Return the (X, Y) coordinate for the center point of the cell that contains the specified text.  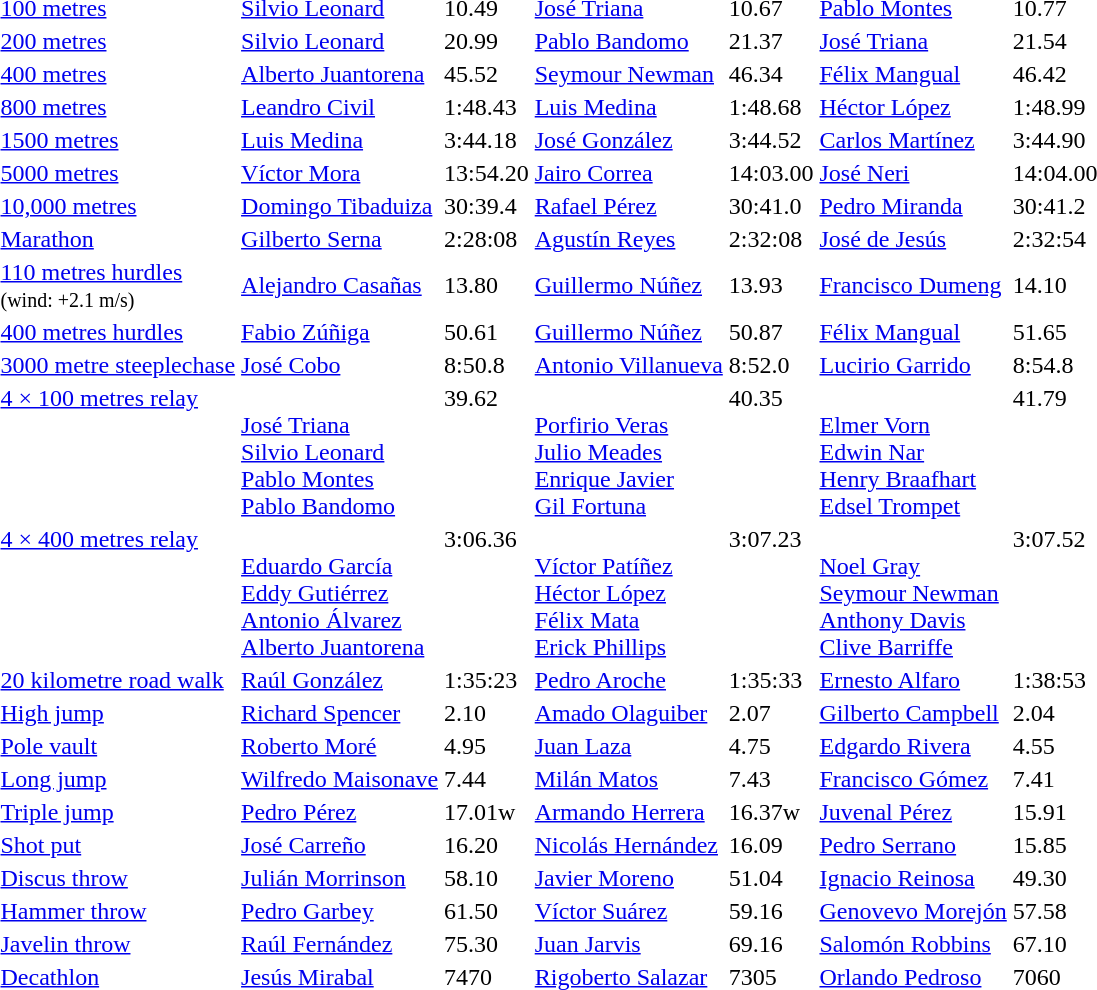
Raúl Fernández (340, 944)
59.16 (771, 911)
Salomón Robbins (913, 944)
Milán Matos (628, 779)
3:06.36 (487, 593)
José Triana (913, 41)
17.01w (487, 812)
Pedro Garbey (340, 911)
Pedro Serrano (913, 845)
14:03.00 (771, 173)
Seymour Newman (628, 74)
16.37w (771, 812)
Juvenal Pérez (913, 812)
Víctor PatíñezHéctor LópezFélix MataErick Phillips (628, 593)
Agustín Reyes (628, 239)
Francisco Gómez (913, 779)
Javier Moreno (628, 878)
Francisco Dumeng (913, 286)
José Neri (913, 173)
39.62 (487, 452)
Alberto Juantorena (340, 74)
Amado Olaguiber (628, 713)
3:44.52 (771, 140)
7.44 (487, 779)
Pedro Pérez (340, 812)
Ignacio Reinosa (913, 878)
Fabio Zúñiga (340, 332)
Leandro Civil (340, 107)
69.16 (771, 944)
Pedro Miranda (913, 206)
30:41.0 (771, 206)
José TrianaSilvio LeonardPablo MontesPablo Bandomo (340, 452)
40.35 (771, 452)
Nicolás Hernández (628, 845)
Gilberto Campbell (913, 713)
José Cobo (340, 365)
Juan Laza (628, 746)
Roberto Moré (340, 746)
Lucirio Garrido (913, 365)
3:44.18 (487, 140)
2.07 (771, 713)
58.10 (487, 878)
Genovevo Morejón (913, 911)
46.34 (771, 74)
Edgardo Rivera (913, 746)
8:52.0 (771, 365)
Wilfredo Maisonave (340, 779)
45.52 (487, 74)
1:35:23 (487, 680)
Pablo Bandomo (628, 41)
Porfirio VerasJulio MeadesEnrique JavierGil Fortuna (628, 452)
Ernesto Alfaro (913, 680)
Carlos Martínez (913, 140)
Alejandro Casañas (340, 286)
Armando Herrera (628, 812)
Juan Jarvis (628, 944)
16.20 (487, 845)
51.04 (771, 878)
Silvio Leonard (340, 41)
3:07.23 (771, 593)
13.80 (487, 286)
50.87 (771, 332)
30:39.4 (487, 206)
Víctor Suárez (628, 911)
50.61 (487, 332)
Raúl González (340, 680)
Richard Spencer (340, 713)
4.75 (771, 746)
2:32:08 (771, 239)
José Carreño (340, 845)
16.09 (771, 845)
75.30 (487, 944)
1:48.68 (771, 107)
20.99 (487, 41)
Julián Morrinson (340, 878)
4.95 (487, 746)
2.10 (487, 713)
José de Jesús (913, 239)
Noel GraySeymour NewmanAnthony DavisClive Barriffe (913, 593)
Héctor López (913, 107)
Domingo Tibaduiza (340, 206)
Víctor Mora (340, 173)
1:48.43 (487, 107)
2:28:08 (487, 239)
Rafael Pérez (628, 206)
13:54.20 (487, 173)
8:50.8 (487, 365)
José González (628, 140)
Eduardo García Eddy Gutiérrez Antonio ÁlvarezAlberto Juantorena (340, 593)
7.43 (771, 779)
Pedro Aroche (628, 680)
1:35:33 (771, 680)
21.37 (771, 41)
13.93 (771, 286)
Elmer VornEdwin NarHenry BraafhartEdsel Trompet (913, 452)
Gilberto Serna (340, 239)
Antonio Villanueva (628, 365)
61.50 (487, 911)
Jairo Correa (628, 173)
